Determine the [x, y] coordinate at the center of the cell enclosing the given text.  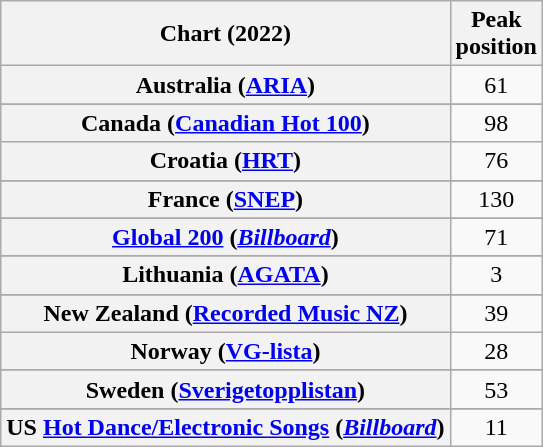
Norway (VG-lista) [226, 351]
98 [496, 123]
76 [496, 161]
New Zealand (Recorded Music NZ) [226, 313]
53 [496, 389]
US Hot Dance/Electronic Songs (Billboard) [226, 427]
28 [496, 351]
61 [496, 85]
71 [496, 237]
130 [496, 199]
11 [496, 427]
Australia (ARIA) [226, 85]
3 [496, 275]
Canada (Canadian Hot 100) [226, 123]
Sweden (Sverigetopplistan) [226, 389]
39 [496, 313]
Chart (2022) [226, 34]
Global 200 (Billboard) [226, 237]
Peakposition [496, 34]
France (SNEP) [226, 199]
Croatia (HRT) [226, 161]
Lithuania (AGATA) [226, 275]
